Search for the cell housing the specified text and yield its [X, Y] center coordinate. 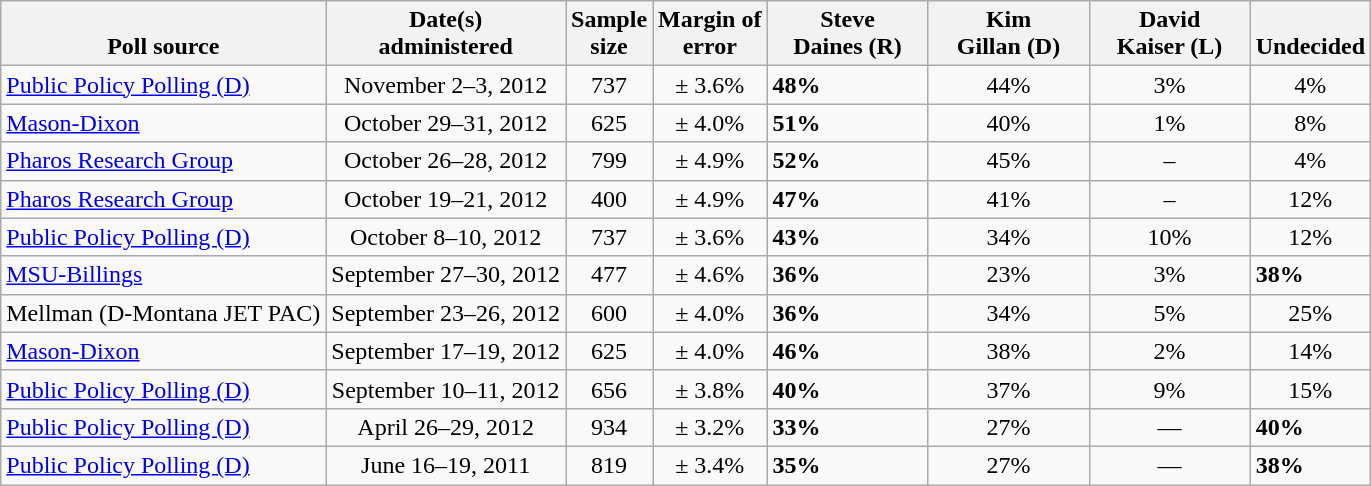
October 8–10, 2012 [446, 237]
September 23–26, 2012 [446, 313]
November 2–3, 2012 [446, 85]
DavidKaiser (L) [1170, 34]
September 17–19, 2012 [446, 351]
48% [848, 85]
10% [1170, 237]
41% [1008, 199]
SteveDaines (R) [848, 34]
46% [848, 351]
15% [1310, 389]
45% [1008, 161]
2% [1170, 351]
600 [610, 313]
819 [610, 465]
± 3.8% [710, 389]
37% [1008, 389]
± 3.2% [710, 427]
44% [1008, 85]
± 4.6% [710, 275]
September 10–11, 2012 [446, 389]
June 16–19, 2011 [446, 465]
477 [610, 275]
33% [848, 427]
14% [1310, 351]
Mellman (D-Montana JET PAC) [164, 313]
52% [848, 161]
Samplesize [610, 34]
Poll source [164, 34]
23% [1008, 275]
5% [1170, 313]
934 [610, 427]
51% [848, 123]
Date(s)administered [446, 34]
35% [848, 465]
October 29–31, 2012 [446, 123]
47% [848, 199]
43% [848, 237]
25% [1310, 313]
October 19–21, 2012 [446, 199]
MSU-Billings [164, 275]
Undecided [1310, 34]
April 26–29, 2012 [446, 427]
± 3.4% [710, 465]
October 26–28, 2012 [446, 161]
9% [1170, 389]
September 27–30, 2012 [446, 275]
KimGillan (D) [1008, 34]
656 [610, 389]
799 [610, 161]
8% [1310, 123]
1% [1170, 123]
Margin oferror [710, 34]
400 [610, 199]
